Return [x, y] of the center of cell containing provided text 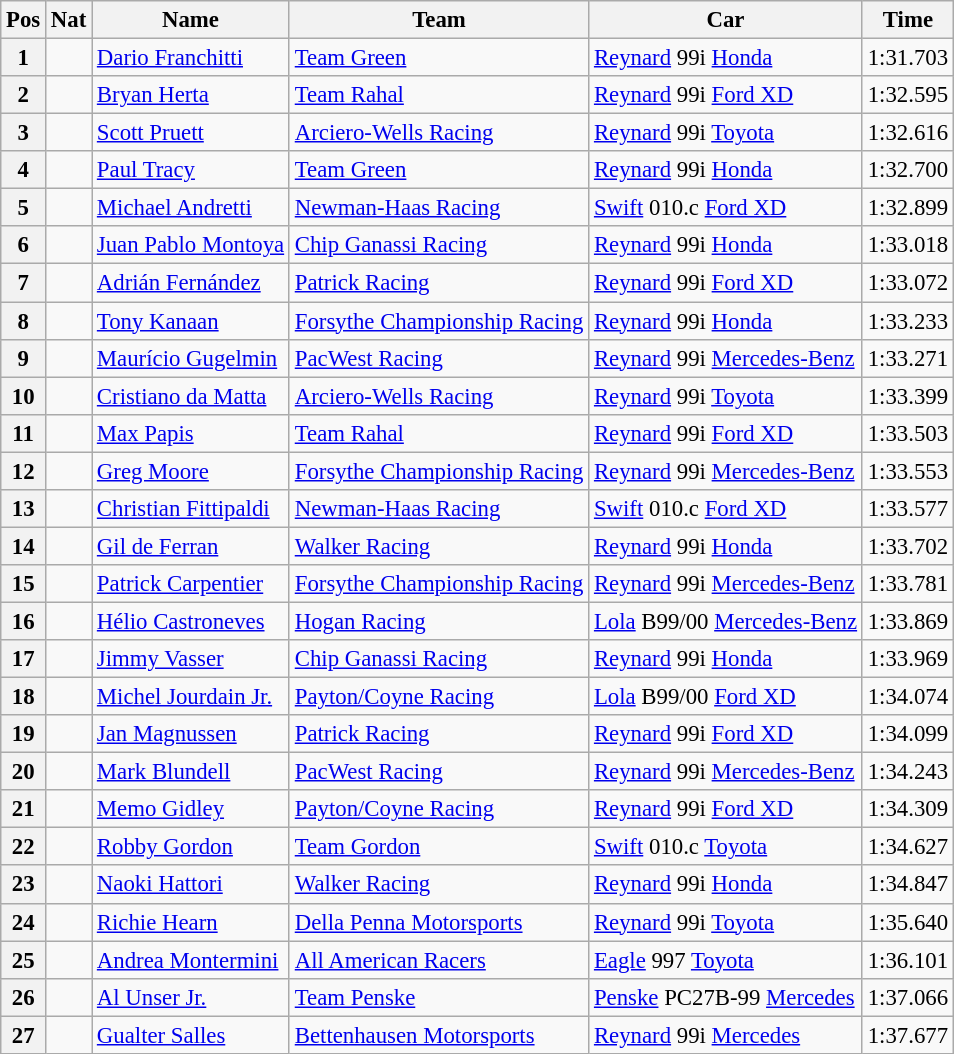
9 [24, 358]
Bryan Herta [191, 95]
24 [24, 922]
1:32.616 [908, 133]
1:37.677 [908, 1035]
Team [438, 20]
1:37.066 [908, 997]
1:33.503 [908, 433]
Maurício Gugelmin [191, 358]
Michel Jourdain Jr. [191, 697]
1:33.577 [908, 509]
2 [24, 95]
Time [908, 20]
1:33.553 [908, 471]
Pos [24, 20]
Juan Pablo Montoya [191, 245]
22 [24, 847]
Paul Tracy [191, 170]
15 [24, 584]
1:33.233 [908, 321]
Eagle 997 Toyota [726, 960]
1:33.399 [908, 396]
Patrick Carpentier [191, 584]
1:32.700 [908, 170]
1:32.899 [908, 208]
Al Unser Jr. [191, 997]
25 [24, 960]
18 [24, 697]
1:32.595 [908, 95]
Car [726, 20]
Dario Franchitti [191, 58]
21 [24, 809]
7 [24, 283]
Penske PC27B-99 Mercedes [726, 997]
Mark Blundell [191, 772]
14 [24, 546]
1:33.702 [908, 546]
Team Penske [438, 997]
10 [24, 396]
23 [24, 885]
1:34.099 [908, 734]
17 [24, 659]
13 [24, 509]
Adrián Fernández [191, 283]
Gualter Salles [191, 1035]
1:33.781 [908, 584]
Memo Gidley [191, 809]
Scott Pruett [191, 133]
Della Penna Motorsports [438, 922]
Lola B99/00 Ford XD [726, 697]
Swift 010.c Toyota [726, 847]
26 [24, 997]
Bettenhausen Motorsports [438, 1035]
11 [24, 433]
1:33.969 [908, 659]
4 [24, 170]
Lola B99/00 Mercedes-Benz [726, 621]
1:34.847 [908, 885]
1:34.309 [908, 809]
20 [24, 772]
Andrea Montermini [191, 960]
Gil de Ferran [191, 546]
Cristiano da Matta [191, 396]
5 [24, 208]
3 [24, 133]
Robby Gordon [191, 847]
Richie Hearn [191, 922]
1:33.271 [908, 358]
Christian Fittipaldi [191, 509]
1 [24, 58]
1:34.627 [908, 847]
1:34.074 [908, 697]
16 [24, 621]
1:36.101 [908, 960]
Name [191, 20]
1:33.018 [908, 245]
Michael Andretti [191, 208]
12 [24, 471]
6 [24, 245]
27 [24, 1035]
All American Racers [438, 960]
1:33.072 [908, 283]
1:35.640 [908, 922]
Reynard 99i Mercedes [726, 1035]
Team Gordon [438, 847]
1:31.703 [908, 58]
Nat [69, 20]
8 [24, 321]
19 [24, 734]
Hélio Castroneves [191, 621]
Greg Moore [191, 471]
Hogan Racing [438, 621]
Tony Kanaan [191, 321]
1:33.869 [908, 621]
Naoki Hattori [191, 885]
Jan Magnussen [191, 734]
1:34.243 [908, 772]
Max Papis [191, 433]
Jimmy Vasser [191, 659]
